Output the (x, y) coordinate of the center of the cell containing the given text.  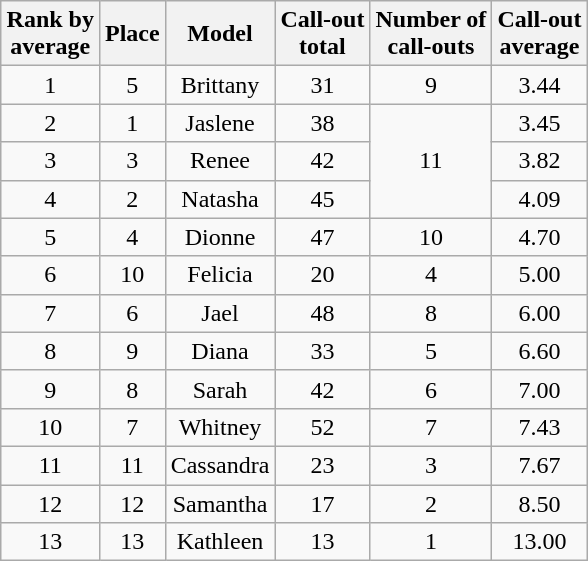
Diana (220, 351)
Rank byaverage (50, 34)
7.67 (540, 465)
Call-outaverage (540, 34)
Sarah (220, 389)
52 (322, 427)
Jael (220, 313)
38 (322, 123)
4.70 (540, 237)
Jaslene (220, 123)
Felicia (220, 275)
45 (322, 199)
Samantha (220, 503)
48 (322, 313)
3.44 (540, 85)
6.60 (540, 351)
7.00 (540, 389)
3.45 (540, 123)
Natasha (220, 199)
4.09 (540, 199)
20 (322, 275)
33 (322, 351)
8.50 (540, 503)
5.00 (540, 275)
13.00 (540, 542)
Renee (220, 161)
Call-outtotal (322, 34)
Kathleen (220, 542)
17 (322, 503)
23 (322, 465)
Place (132, 34)
Cassandra (220, 465)
Model (220, 34)
47 (322, 237)
3.82 (540, 161)
Whitney (220, 427)
Number ofcall-outs (431, 34)
31 (322, 85)
7.43 (540, 427)
Brittany (220, 85)
Dionne (220, 237)
6.00 (540, 313)
